Detect which cell encompasses the target text, then output its [X, Y] center coordinate. 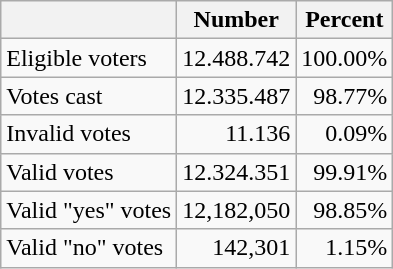
Invalid votes [89, 134]
Votes cast [89, 96]
Number [236, 20]
100.00% [344, 58]
98.77% [344, 96]
98.85% [344, 210]
0.09% [344, 134]
Valid "yes" votes [89, 210]
12.335.487 [236, 96]
11.136 [236, 134]
142,301 [236, 248]
12.488.742 [236, 58]
1.15% [344, 248]
Eligible voters [89, 58]
99.91% [344, 172]
Valid "no" votes [89, 248]
Valid votes [89, 172]
Percent [344, 20]
12,182,050 [236, 210]
12.324.351 [236, 172]
